Locate the cell with the specified text and output its (x, y) center coordinate. 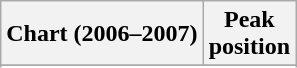
Chart (2006–2007) (102, 34)
Peakposition (249, 34)
